Extract the [X, Y] coordinate from the center of the cell holding the provided text.  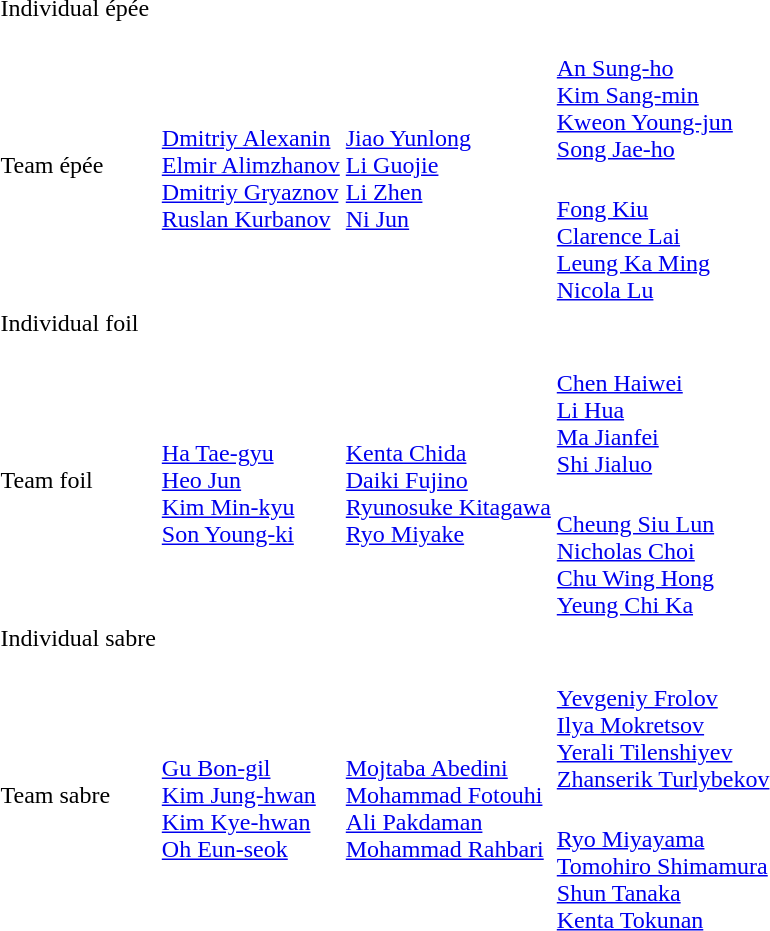
Ha Tae-gyuHeo JunKim Min-kyuSon Young-ki [250, 480]
Dmitriy AlexaninElmir AlimzhanovDmitriy GryaznovRuslan Kurbanov [250, 166]
Kenta ChidaDaiki FujinoRyunosuke KitagawaRyo Miyake [448, 480]
Jiao YunlongLi GuojieLi ZhenNi Jun [448, 166]
